Detect which cell encompasses the target text, then output its [x, y] center coordinate. 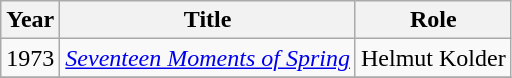
Year [30, 20]
Helmut Kolder [433, 58]
Title [208, 20]
1973 [30, 58]
Role [433, 20]
Seventeen Moments of Spring [208, 58]
